Return the [x, y] coordinate for the center point of the cell that contains the specified text.  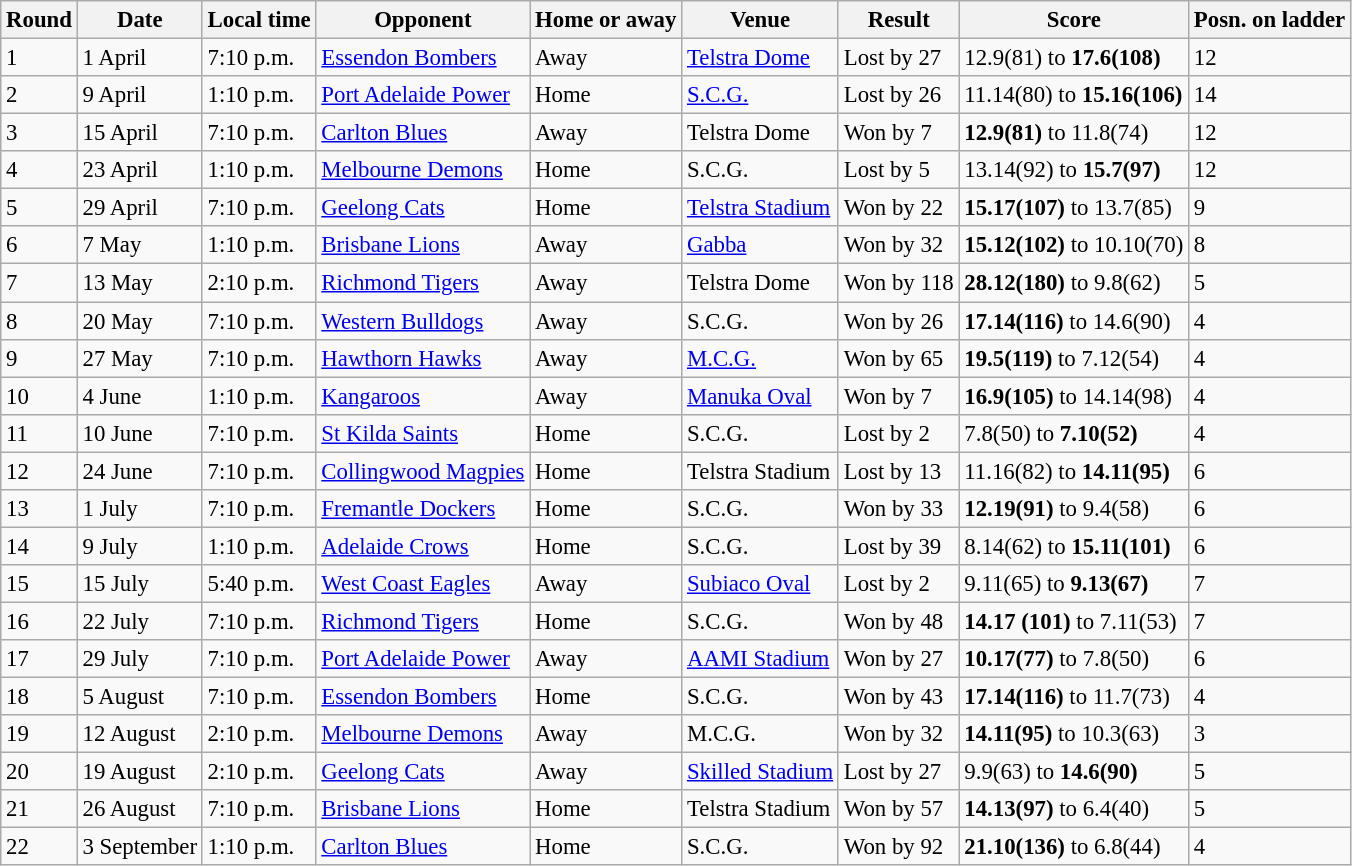
13.14(92) to 15.7(97) [1074, 170]
15.17(107) to 13.7(85) [1074, 208]
Won by 43 [898, 697]
24 June [140, 471]
17.14(116) to 14.6(90) [1074, 321]
20 May [140, 321]
AAMI Stadium [760, 659]
27 May [140, 358]
19 [39, 734]
St Kilda Saints [423, 433]
Local time [259, 20]
Round [39, 20]
29 July [140, 659]
2 [39, 95]
21.10(136) to 6.8(44) [1074, 847]
4 June [140, 396]
9.11(65) to 9.13(67) [1074, 584]
Manuka Oval [760, 396]
Hawthorn Hawks [423, 358]
18 [39, 697]
11.14(80) to 15.16(106) [1074, 95]
Gabba [760, 245]
Skilled Stadium [760, 772]
22 July [140, 621]
3 September [140, 847]
10 [39, 396]
21 [39, 809]
Fremantle Dockers [423, 509]
12 August [140, 734]
15.12(102) to 10.10(70) [1074, 245]
Won by 92 [898, 847]
14.13(97) to 6.4(40) [1074, 809]
11.16(82) to 14.11(95) [1074, 471]
7 May [140, 245]
15 [39, 584]
14.17 (101) to 7.11(53) [1074, 621]
Won by 26 [898, 321]
13 [39, 509]
17 [39, 659]
Won by 27 [898, 659]
16.9(105) to 14.14(98) [1074, 396]
Lost by 5 [898, 170]
29 April [140, 208]
Collingwood Magpies [423, 471]
15 July [140, 584]
Result [898, 20]
8.14(62) to 15.11(101) [1074, 546]
9.9(63) to 14.6(90) [1074, 772]
22 [39, 847]
Lost by 13 [898, 471]
Adelaide Crows [423, 546]
19.5(119) to 7.12(54) [1074, 358]
9 April [140, 95]
West Coast Eagles [423, 584]
13 May [140, 283]
10 June [140, 433]
12.9(81) to 17.6(108) [1074, 58]
Won by 33 [898, 509]
26 August [140, 809]
Won by 118 [898, 283]
1 April [140, 58]
19 August [140, 772]
23 April [140, 170]
Home or away [606, 20]
16 [39, 621]
11 [39, 433]
15 April [140, 133]
Venue [760, 20]
20 [39, 772]
5 August [140, 697]
1 July [140, 509]
Kangaroos [423, 396]
Won by 48 [898, 621]
1 [39, 58]
12.19(91) to 9.4(58) [1074, 509]
10.17(77) to 7.8(50) [1074, 659]
14.11(95) to 10.3(63) [1074, 734]
Western Bulldogs [423, 321]
17.14(116) to 11.7(73) [1074, 697]
Lost by 26 [898, 95]
5:40 p.m. [259, 584]
Subiaco Oval [760, 584]
Won by 22 [898, 208]
28.12(180) to 9.8(62) [1074, 283]
Date [140, 20]
Score [1074, 20]
12.9(81) to 11.8(74) [1074, 133]
Opponent [423, 20]
7.8(50) to 7.10(52) [1074, 433]
Won by 65 [898, 358]
Lost by 39 [898, 546]
Posn. on ladder [1270, 20]
9 July [140, 546]
Won by 57 [898, 809]
